Search for the cell housing the specified text and yield its [X, Y] center coordinate. 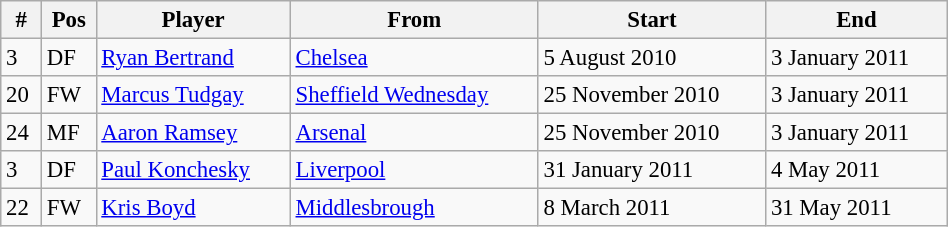
# [22, 20]
Marcus Tudgay [193, 95]
Start [652, 20]
Sheffield Wednesday [414, 95]
Ryan Bertrand [193, 58]
5 August 2010 [652, 58]
31 January 2011 [652, 170]
Chelsea [414, 58]
Liverpool [414, 170]
Pos [68, 20]
Paul Konchesky [193, 170]
8 March 2011 [652, 208]
4 May 2011 [857, 170]
20 [22, 95]
Middlesbrough [414, 208]
Aaron Ramsey [193, 133]
End [857, 20]
Player [193, 20]
MF [68, 133]
From [414, 20]
Arsenal [414, 133]
Kris Boyd [193, 208]
31 May 2011 [857, 208]
22 [22, 208]
24 [22, 133]
